Determine the [x, y] coordinate at the center of the cell enclosing the given text.  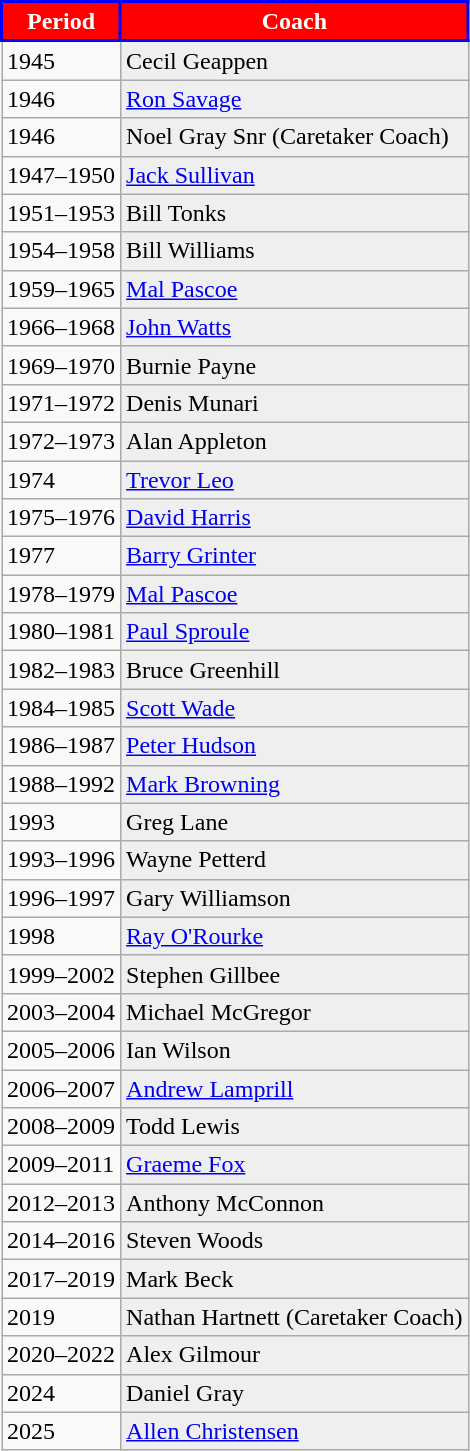
2020–2022 [62, 1355]
Daniel Gray [295, 1393]
Mark Browning [295, 784]
2008–2009 [62, 1127]
Nathan Hartnett (Caretaker Coach) [295, 1317]
2024 [62, 1393]
Anthony McConnon [295, 1203]
Todd Lewis [295, 1127]
1986–1987 [62, 746]
2017–2019 [62, 1279]
1980–1981 [62, 632]
Trevor Leo [295, 479]
Cecil Geappen [295, 60]
1982–1983 [62, 670]
2009–2011 [62, 1165]
1972–1973 [62, 441]
Denis Munari [295, 403]
1978–1979 [62, 594]
2005–2006 [62, 1050]
Mark Beck [295, 1279]
1945 [62, 60]
Alex Gilmour [295, 1355]
Period [62, 22]
Bill Williams [295, 251]
1975–1976 [62, 518]
Barry Grinter [295, 556]
John Watts [295, 327]
Ron Savage [295, 99]
1954–1958 [62, 251]
1993–1996 [62, 860]
Ian Wilson [295, 1050]
Ray O'Rourke [295, 936]
Graeme Fox [295, 1165]
1947–1950 [62, 175]
1966–1968 [62, 327]
David Harris [295, 518]
2025 [62, 1431]
1971–1972 [62, 403]
1996–1997 [62, 898]
1999–2002 [62, 974]
Noel Gray Snr (Caretaker Coach) [295, 137]
Michael McGregor [295, 1012]
Bruce Greenhill [295, 670]
1951–1953 [62, 213]
Gary Williamson [295, 898]
1969–1970 [62, 365]
2012–2013 [62, 1203]
Allen Christensen [295, 1431]
Bill Tonks [295, 213]
Jack Sullivan [295, 175]
Steven Woods [295, 1241]
2014–2016 [62, 1241]
Burnie Payne [295, 365]
1988–1992 [62, 784]
Wayne Petterd [295, 860]
Paul Sproule [295, 632]
Coach [295, 22]
Stephen Gillbee [295, 974]
1998 [62, 936]
1993 [62, 822]
Andrew Lamprill [295, 1089]
2003–2004 [62, 1012]
2006–2007 [62, 1089]
Peter Hudson [295, 746]
1959–1965 [62, 289]
2019 [62, 1317]
1974 [62, 479]
Scott Wade [295, 708]
1984–1985 [62, 708]
Greg Lane [295, 822]
1977 [62, 556]
Alan Appleton [295, 441]
